Determine the [X, Y] coordinate at the center of the cell enclosing the given text.  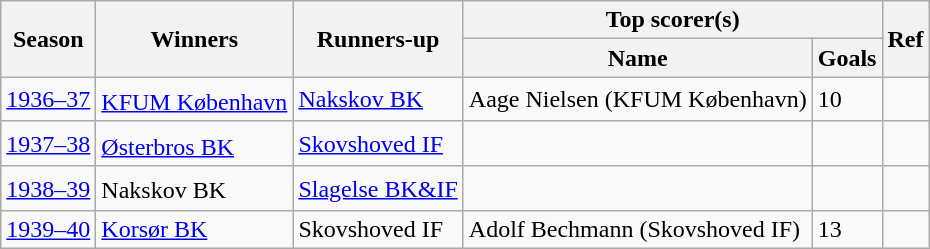
Name [638, 58]
Ref [906, 39]
Runners-up [378, 39]
10 [847, 100]
Season [48, 39]
Slagelse BK&IF [378, 188]
Aage Nielsen (KFUM København) [638, 100]
1937–38 [48, 144]
1938–39 [48, 188]
Winners [194, 39]
Adolf Bechmann (Skovshoved IF) [638, 230]
Goals [847, 58]
Korsør BK [194, 230]
1936–37 [48, 100]
KFUM København [194, 100]
1939–40 [48, 230]
Top scorer(s) [672, 20]
Østerbros BK [194, 144]
13 [847, 230]
